Pinpoint the cell where the given text exists, returning its [X, Y] midpoint coordinate. 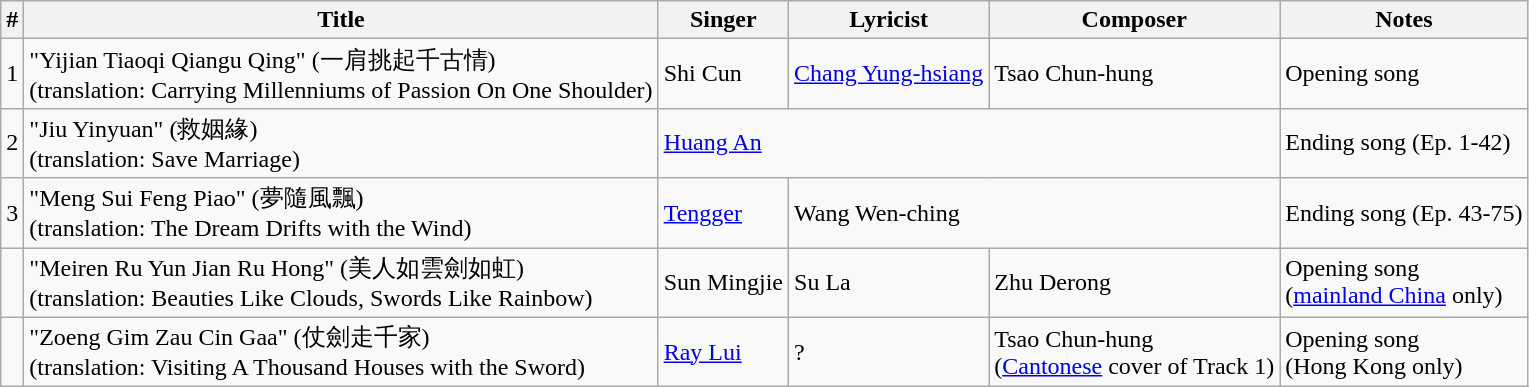
3 [12, 213]
Wang Wen-ching [1034, 213]
Tsao Chun-hung [1134, 74]
Su La [889, 283]
Ending song (Ep. 43-75) [1404, 213]
Opening song(mainland China only) [1404, 283]
Tengger [723, 213]
Huang An [969, 143]
"Jiu Yinyuan" (救姻緣)(translation: Save Marriage) [341, 143]
Singer [723, 20]
"Yijian Tiaoqi Qiangu Qing" (一肩挑起千古情)(translation: Carrying Millenniums of Passion On One Shoulder) [341, 74]
1 [12, 74]
Zhu Derong [1134, 283]
Opening song [1404, 74]
Composer [1134, 20]
Shi Cun [723, 74]
Sun Mingjie [723, 283]
# [12, 20]
Tsao Chun-hung(Cantonese cover of Track 1) [1134, 352]
2 [12, 143]
Ending song (Ep. 1-42) [1404, 143]
"Meiren Ru Yun Jian Ru Hong" (美人如雲劍如虹)(translation: Beauties Like Clouds, Swords Like Rainbow) [341, 283]
Notes [1404, 20]
Chang Yung-hsiang [889, 74]
Ray Lui [723, 352]
? [889, 352]
Opening song(Hong Kong only) [1404, 352]
"Meng Sui Feng Piao" (夢隨風飄)(translation: The Dream Drifts with the Wind) [341, 213]
Lyricist [889, 20]
"Zoeng Gim Zau Cin Gaa" (仗劍走千家)(translation: Visiting A Thousand Houses with the Sword) [341, 352]
Title [341, 20]
